Locate the cell with the specified text and output its [x, y] center coordinate. 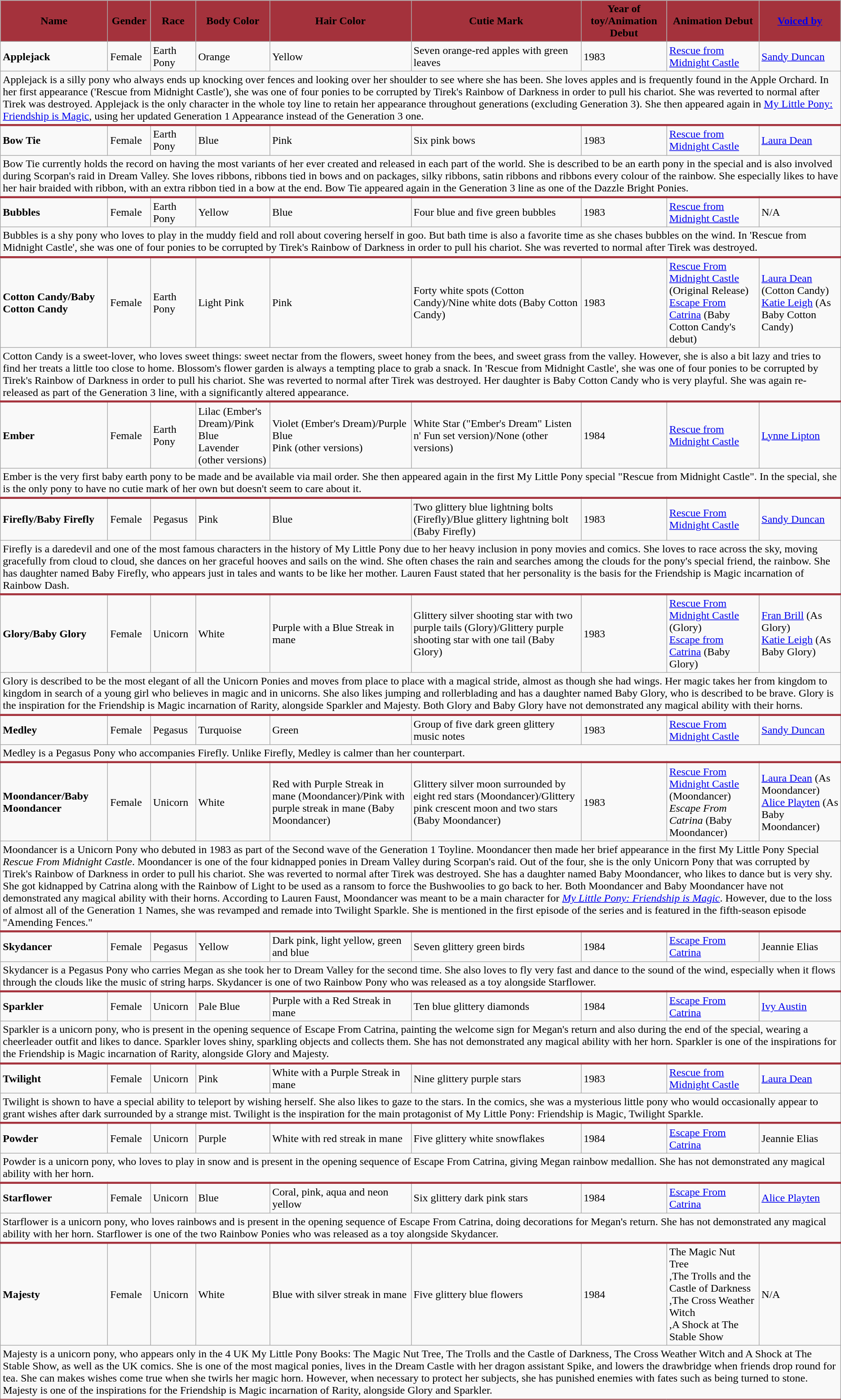
Year of toy/Animation Debut [624, 21]
Medley [54, 730]
Medley is a Pegasus Pony who accompanies Firefly. Unlike Firefly, Medley is calmer than her counterpart. [420, 754]
Ten blue glittery diamonds [496, 1007]
Orange [233, 57]
The Magic Nut Tree,The Trolls and the Castle of Darkness,The Cross Weather Witch,A Shock at The Stable Show [713, 1294]
Rescue From Midnight Castle (Moondancer)Escape From Catrina (Baby Moondancer) [713, 802]
Fran Brill (As Glory)Katie Leigh (As Baby Glory) [800, 634]
Seven orange-red apples with green leaves [496, 57]
Red with Purple Streak in mane (Moondancer)/Pink with purple streak in mane (Baby Moondancer) [341, 802]
Nine glittery purple stars [496, 1079]
Skydancer [54, 947]
Coral, pink, aqua and neon yellow [341, 1198]
Majesty [54, 1294]
White Star ("Ember's Dream" Listen n' Fun set version)/None (other versions) [496, 435]
Purple with a Blue Streak in mane [341, 634]
Cotton Candy/Baby Cotton Candy [54, 302]
Purple with a Red Streak in mane [341, 1007]
Glory/Baby Glory [54, 634]
Gender [129, 21]
Twilight [54, 1079]
Glittery silver moon surrounded by eight red stars (Moondancer)/Glittery pink crescent moon and two stars (Baby Moondancer) [496, 802]
Five glittery white snowflakes [496, 1138]
Powder [54, 1138]
Moondancer/Baby Moondancer [54, 802]
Ember [54, 435]
Five glittery blue flowers [496, 1294]
White with red streak in mane [341, 1138]
Seven glittery green birds [496, 947]
Starflower [54, 1198]
Rescue From Midnight Castle (Original Release)Escape From Catrina (Baby Cotton Candy's debut) [713, 302]
Race [173, 21]
Forty white spots (Cotton Candy)/Nine white dots (Baby Cotton Candy) [496, 302]
Pale Blue [233, 1007]
Lynne Lipton [800, 435]
Name [54, 21]
Dark pink, light yellow, green and blue [341, 947]
Two glittery blue lightning bolts (Firefly)/Blue glittery lightning bolt (Baby Firefly) [496, 519]
Four blue and five green bubbles [496, 212]
Six glittery dark pink stars [496, 1198]
Six pink bows [496, 140]
Applejack [54, 57]
Sparkler [54, 1007]
Cutie Mark [496, 21]
Hair Color [341, 21]
Voiced by [800, 21]
Alice Playten [800, 1198]
Light Pink [233, 302]
Firefly/Baby Firefly [54, 519]
Lilac (Ember's Dream)/PinkBlueLavender (other versions) [233, 435]
Rescue From Midnight Castle (Glory)Escape from Catrina (Baby Glory) [713, 634]
Blue with silver streak in mane [341, 1294]
Bubbles [54, 212]
Bow Tie [54, 140]
Purple [233, 1138]
Glittery silver shooting star with two purple tails (Glory)/Glittery purple shooting star with one tail (Baby Glory) [496, 634]
White with a Purple Streak in mane [341, 1079]
Group of five dark green glittery music notes [496, 730]
Animation Debut [713, 21]
Turquoise [233, 730]
Laura Dean (As Moondancer)Alice Playten (As Baby Moondancer) [800, 802]
Violet (Ember's Dream)/PurpleBluePink (other versions) [341, 435]
Body Color [233, 21]
Laura Dean (Cotton Candy)Katie Leigh (As Baby Cotton Candy) [800, 302]
Ivy Austin [800, 1007]
Green [341, 730]
